Search for the cell housing the specified text and yield its (x, y) center coordinate. 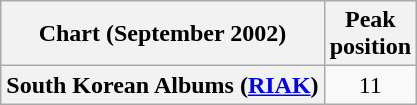
11 (370, 85)
Peakposition (370, 34)
Chart (September 2002) (162, 34)
South Korean Albums (RIAK) (162, 85)
